Determine the [x, y] coordinate at the center of the cell enclosing the given text.  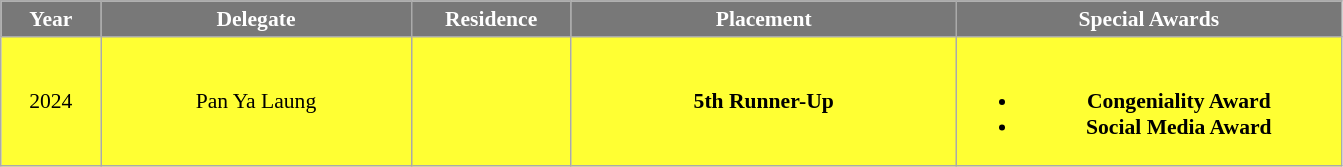
Residence [491, 19]
Special Awards [1148, 19]
Placement [764, 19]
2024 [51, 102]
Delegate [256, 19]
Year [51, 19]
Pan Ya Laung [256, 102]
Congeniality AwardSocial Media Award [1148, 102]
5th Runner-Up [764, 102]
